Locate the cell with the specified text and output its [X, Y] center coordinate. 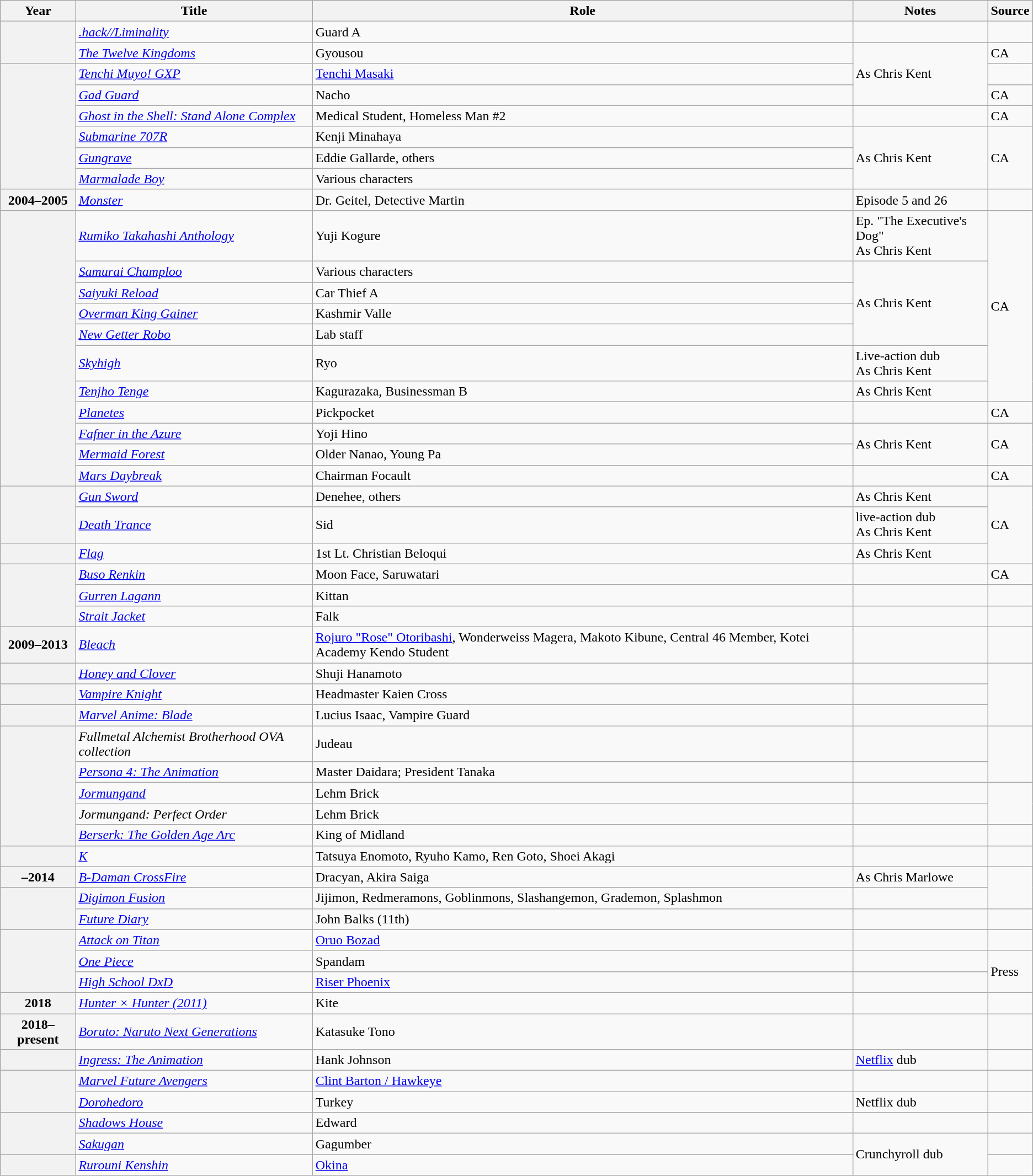
Mermaid Forest [194, 455]
Katasuke Tono [583, 1031]
Clint Barton / Hawkeye [583, 1081]
Source [1010, 11]
K [194, 856]
Edward [583, 1123]
2004–2005 [38, 200]
Turkey [583, 1102]
Future Diary [194, 919]
Fafner in the Azure [194, 434]
Ingress: The Animation [194, 1060]
–2014 [38, 877]
Lucius Isaac, Vampire Guard [583, 715]
1st Lt. Christian Beloqui [583, 553]
Riser Phoenix [583, 982]
Moon Face, Saruwatari [583, 574]
One Piece [194, 961]
Oruo Bozad [583, 940]
As Chris Marlowe [920, 877]
Honey and Clover [194, 673]
Kagurazaka, Businessman B [583, 392]
Crunchyroll dub [920, 1154]
Episode 5 and 26 [920, 200]
Pickpocket [583, 413]
Tenjho Tenge [194, 392]
Kenji Minahaya [583, 137]
John Balks (11th) [583, 919]
The Twelve Kingdoms [194, 53]
Okina [583, 1165]
Gungrave [194, 158]
Press [1010, 971]
Monster [194, 200]
Overman King Gainer [194, 314]
Gyousou [583, 53]
Strait Jacket [194, 616]
Older Nanao, Young Pa [583, 455]
2009–2013 [38, 644]
Tatsuya Enomoto, Ryuho Kamo, Ren Goto, Shoei Akagi [583, 856]
Buso Renkin [194, 574]
Falk [583, 616]
Gagumber [583, 1144]
Fullmetal Alchemist Brotherhood OVA collection [194, 744]
Role [583, 11]
Rumiko Takahashi Anthology [194, 236]
Berserk: The Golden Age Arc [194, 835]
Year [38, 11]
Rojuro "Rose" Otoribashi, Wonderweiss Magera, Makoto Kibune, Central 46 Member, Kotei Academy Kendo Student [583, 644]
Marmalade Boy [194, 179]
Bleach [194, 644]
Digimon Fusion [194, 898]
Dracyan, Akira Saiga [583, 877]
Shuji Hanamoto [583, 673]
Death Trance [194, 525]
Marvel Anime: Blade [194, 715]
Persona 4: The Animation [194, 772]
Lab staff [583, 335]
Nacho [583, 95]
Eddie Gallarde, others [583, 158]
Hunter × Hunter (2011) [194, 1003]
Chairman Focault [583, 475]
Denehee, others [583, 496]
Notes [920, 11]
Yoji Hino [583, 434]
Skyhigh [194, 363]
Gad Guard [194, 95]
Planetes [194, 413]
Guard A [583, 32]
Ghost in the Shell: Stand Alone Complex [194, 116]
Medical Student, Homeless Man #2 [583, 116]
Shadows House [194, 1123]
Kashmir Valle [583, 314]
Rurouni Kenshin [194, 1165]
Tenchi Masaki [583, 74]
Master Daidara; President Tanaka [583, 772]
B-Daman CrossFire [194, 877]
Tenchi Muyo! GXP [194, 74]
Kite [583, 1003]
Sid [583, 525]
Spandam [583, 961]
Jormungand: Perfect Order [194, 814]
live-action dubAs Chris Kent [920, 525]
Sakugan [194, 1144]
Kittan [583, 595]
High School DxD [194, 982]
Ryo [583, 363]
New Getter Robo [194, 335]
Jijimon, Redmeramons, Goblinmons, Slashangemon, Grademon, Splashmon [583, 898]
Live-action dubAs Chris Kent [920, 363]
2018–present [38, 1031]
2018 [38, 1003]
Gun Sword [194, 496]
Dr. Geitel, Detective Martin [583, 200]
.hack//Liminality [194, 32]
Vampire Knight [194, 694]
Hank Johnson [583, 1060]
Saiyuki Reload [194, 293]
Judeau [583, 744]
Jormungand [194, 793]
Ep. "The Executive's Dog"As Chris Kent [920, 236]
Title [194, 11]
Marvel Future Avengers [194, 1081]
Flag [194, 553]
Gurren Lagann [194, 595]
Yuji Kogure [583, 236]
Boruto: Naruto Next Generations [194, 1031]
Samurai Champloo [194, 271]
King of Midland [583, 835]
Car Thief A [583, 293]
Attack on Titan [194, 940]
Mars Daybreak [194, 475]
Dorohedoro [194, 1102]
Submarine 707R [194, 137]
Headmaster Kaien Cross [583, 694]
